Locate the cell with the specified text and output its [x, y] center coordinate. 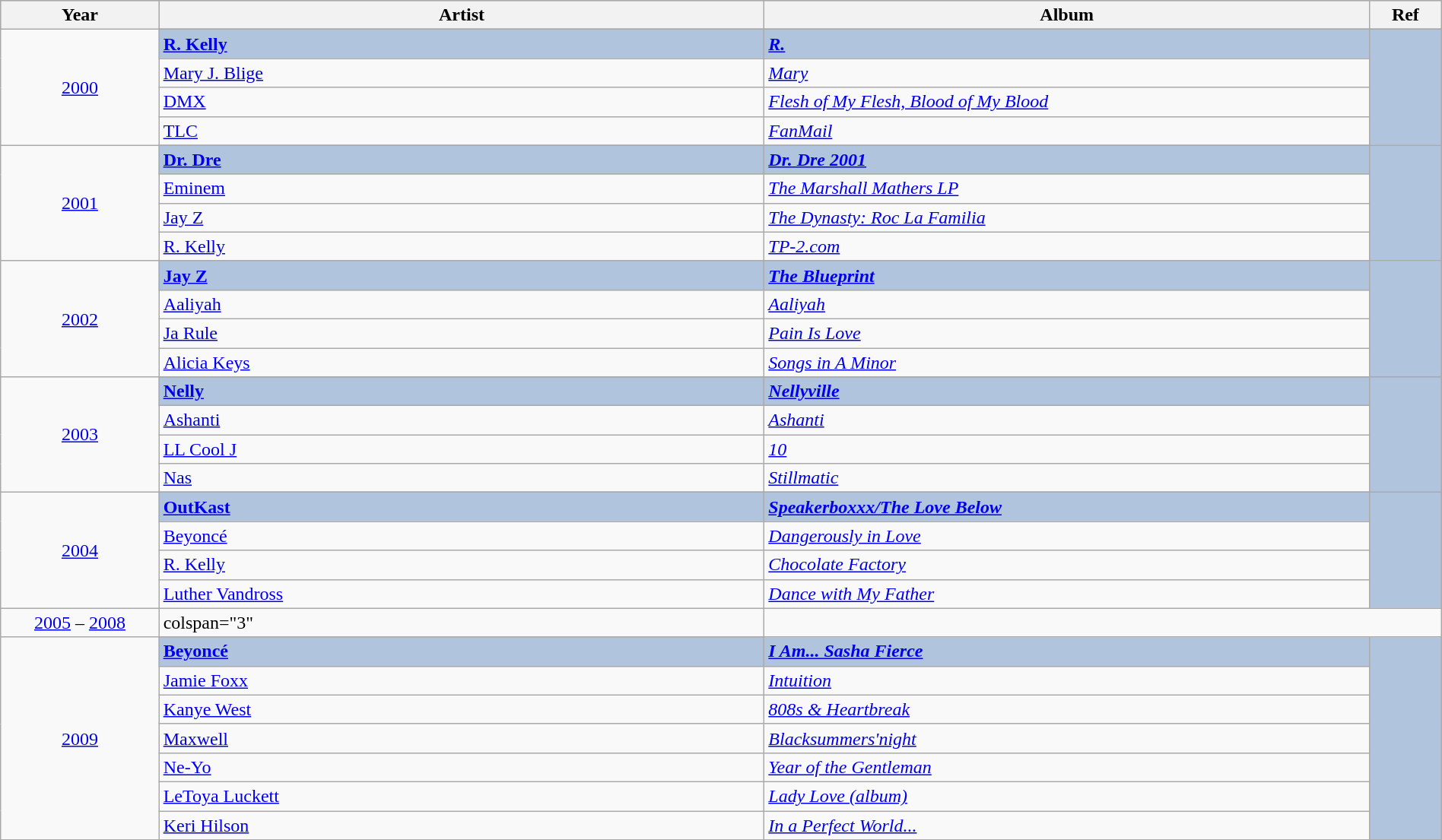
Songs in A Minor [1067, 363]
Maxwell [462, 738]
The Marshall Mathers LP [1067, 189]
Ref [1405, 15]
Year of the Gentleman [1067, 767]
The Blueprint [1067, 275]
Mary J. Blige [462, 73]
2002 [80, 319]
The Dynasty: Roc La Familia [1067, 217]
Kanye West [462, 709]
TLC [462, 131]
Speakerboxxx/The Love Below [1067, 507]
Alicia Keys [462, 363]
Keri Hilson [462, 825]
Luther Vandross [462, 594]
Dangerously in Love [1067, 536]
Nelly [462, 391]
Blacksummers'night [1067, 738]
2000 [80, 87]
DMX [462, 102]
2005 – 2008 [80, 623]
Pain Is Love [1067, 333]
2009 [80, 738]
Eminem [462, 189]
Album [1067, 15]
Lady Love (album) [1067, 796]
Chocolate Factory [1067, 565]
I Am... Sasha Fierce [1067, 651]
2003 [80, 435]
Nas [462, 478]
Nellyville [1067, 391]
In a Perfect World... [1067, 825]
colspan="3" [462, 623]
LL Cool J [462, 449]
Stillmatic [1067, 478]
OutKast [462, 507]
Dr. Dre [462, 160]
Ja Rule [462, 333]
Jamie Foxx [462, 680]
TP-2.com [1067, 246]
R. [1067, 44]
FanMail [1067, 131]
LeToya Luckett [462, 796]
808s & Heartbreak [1067, 709]
Year [80, 15]
Dance with My Father [1067, 594]
Intuition [1067, 680]
Mary [1067, 73]
2004 [80, 550]
Ne-Yo [462, 767]
10 [1067, 449]
Flesh of My Flesh, Blood of My Blood [1067, 102]
Dr. Dre 2001 [1067, 160]
2001 [80, 203]
Artist [462, 15]
